Identify which cell holds the provided text, then report its [x, y] central coordinate. 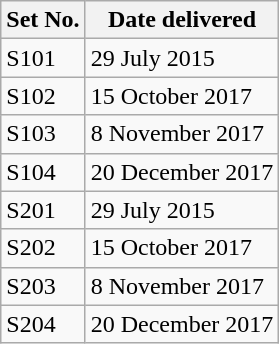
Set No. [43, 20]
S202 [43, 248]
S104 [43, 172]
S103 [43, 134]
S101 [43, 58]
S203 [43, 286]
S102 [43, 96]
S201 [43, 210]
S204 [43, 324]
Date delivered [182, 20]
